From the cell containing the given text, extract its center point as (X, Y) coordinate. 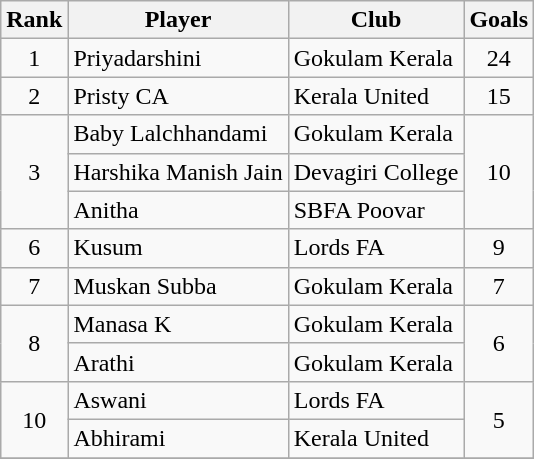
Goals (499, 20)
Devagiri College (376, 172)
Manasa K (178, 324)
Abhirami (178, 438)
15 (499, 96)
Rank (34, 20)
Pristy CA (178, 96)
Club (376, 20)
5 (499, 419)
Baby Lalchhandami (178, 134)
Kusum (178, 248)
24 (499, 58)
Aswani (178, 400)
8 (34, 343)
1 (34, 58)
Anitha (178, 210)
SBFA Poovar (376, 210)
Priyadarshini (178, 58)
9 (499, 248)
Harshika Manish Jain (178, 172)
Player (178, 20)
Muskan Subba (178, 286)
Arathi (178, 362)
2 (34, 96)
3 (34, 172)
